Capture the cell that displays the provided text and extract its (X, Y) central coordinate. 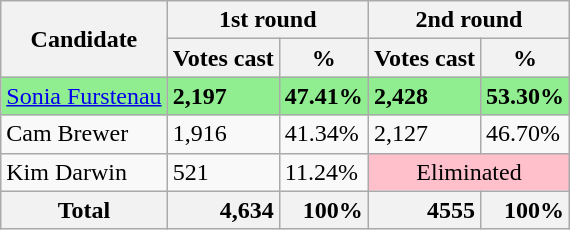
2,197 (223, 96)
Candidate (84, 39)
47.41% (324, 96)
2nd round (468, 20)
521 (223, 172)
2,428 (424, 96)
41.34% (324, 134)
4555 (424, 210)
Eliminated (468, 172)
Kim Darwin (84, 172)
11.24% (324, 172)
Cam Brewer (84, 134)
4,634 (223, 210)
53.30% (526, 96)
2,127 (424, 134)
Total (84, 210)
1,916 (223, 134)
Sonia Furstenau (84, 96)
1st round (268, 20)
46.70% (526, 134)
